Output the [x, y] coordinate of the center of the cell containing the given text.  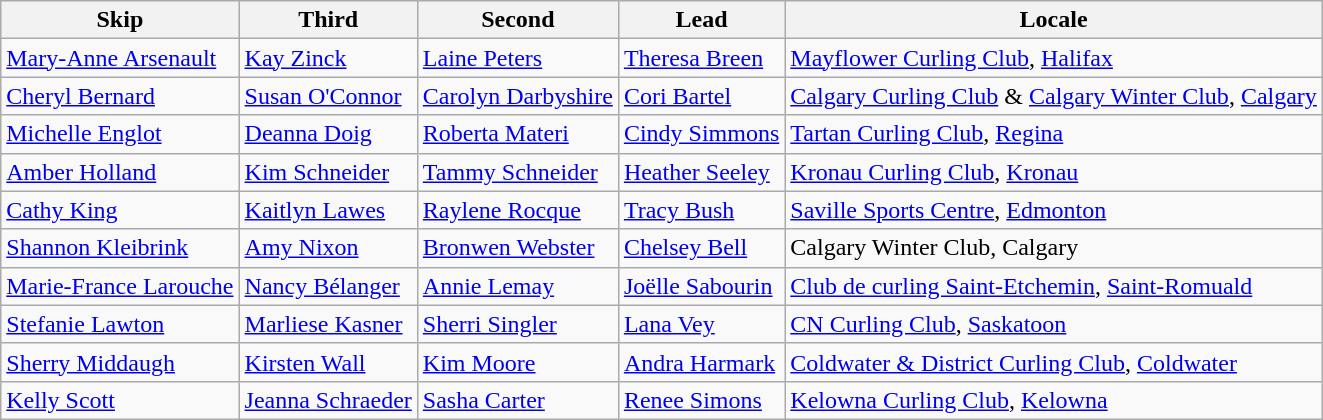
Kronau Curling Club, Kronau [1054, 172]
Raylene Rocque [518, 210]
Kim Schneider [328, 172]
Kirsten Wall [328, 362]
Third [328, 20]
Tartan Curling Club, Regina [1054, 134]
Sherry Middaugh [120, 362]
Kim Moore [518, 362]
Laine Peters [518, 58]
Amber Holland [120, 172]
Andra Harmark [701, 362]
Calgary Curling Club & Calgary Winter Club, Calgary [1054, 96]
Tammy Schneider [518, 172]
Kay Zinck [328, 58]
Tracy Bush [701, 210]
Coldwater & District Curling Club, Coldwater [1054, 362]
Chelsey Bell [701, 248]
Deanna Doig [328, 134]
Skip [120, 20]
Saville Sports Centre, Edmonton [1054, 210]
Mary-Anne Arsenault [120, 58]
Locale [1054, 20]
Club de curling Saint-Etchemin, Saint-Romuald [1054, 286]
Carolyn Darbyshire [518, 96]
Joëlle Sabourin [701, 286]
Marliese Kasner [328, 324]
Nancy Bélanger [328, 286]
Theresa Breen [701, 58]
Renee Simons [701, 400]
Kelowna Curling Club, Kelowna [1054, 400]
Calgary Winter Club, Calgary [1054, 248]
Susan O'Connor [328, 96]
Bronwen Webster [518, 248]
Cheryl Bernard [120, 96]
CN Curling Club, Saskatoon [1054, 324]
Jeanna Schraeder [328, 400]
Second [518, 20]
Marie-France Larouche [120, 286]
Cindy Simmons [701, 134]
Roberta Materi [518, 134]
Cathy King [120, 210]
Shannon Kleibrink [120, 248]
Mayflower Curling Club, Halifax [1054, 58]
Heather Seeley [701, 172]
Lana Vey [701, 324]
Sasha Carter [518, 400]
Kaitlyn Lawes [328, 210]
Annie Lemay [518, 286]
Stefanie Lawton [120, 324]
Sherri Singler [518, 324]
Amy Nixon [328, 248]
Michelle Englot [120, 134]
Kelly Scott [120, 400]
Cori Bartel [701, 96]
Lead [701, 20]
